Determine the (x, y) coordinate at the center of the cell enclosing the given text.  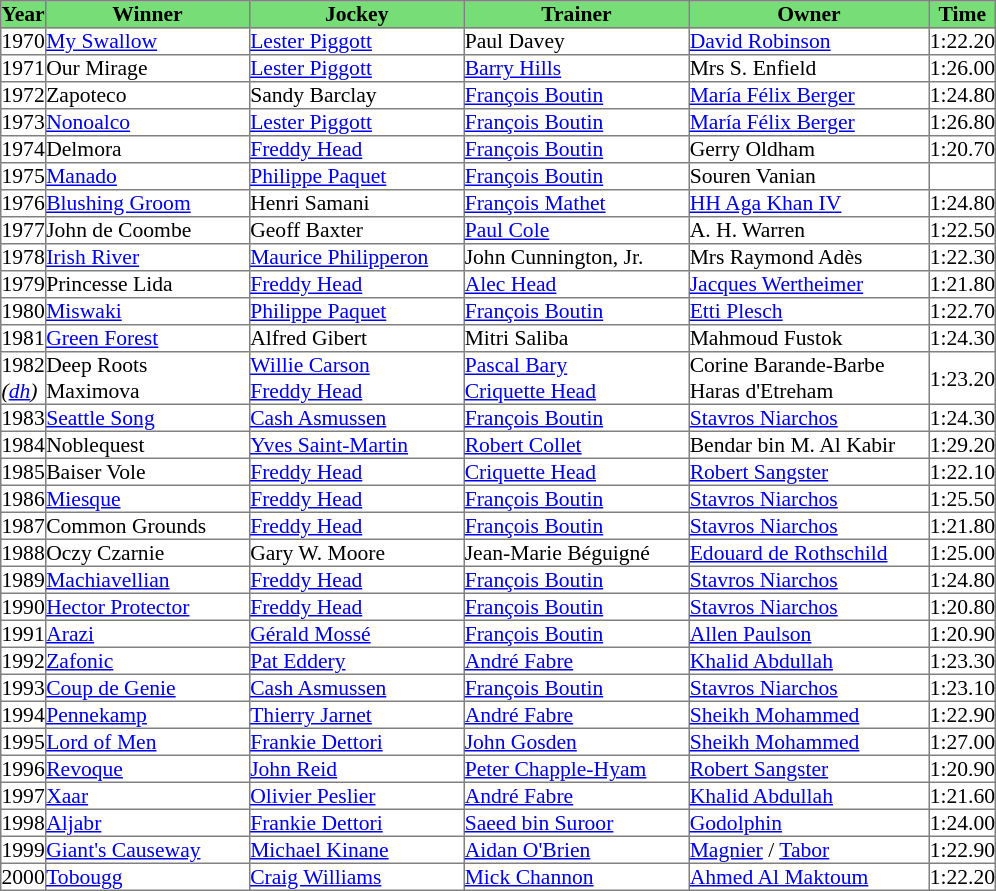
1987 (24, 526)
2000 (24, 876)
François Mathet (576, 204)
Aljabr (147, 822)
Willie CarsonFreddy Head (356, 378)
Mahmoud Fustok (809, 338)
Deep RootsMaximova (147, 378)
Mick Channon (576, 876)
Princesse Lida (147, 284)
Saeed bin Suroor (576, 822)
1998 (24, 822)
Jockey (356, 14)
Winner (147, 14)
1982(dh) (24, 378)
Noblequest (147, 444)
Allen Paulson (809, 634)
Robert Collet (576, 444)
1994 (24, 714)
Oczy Czarnie (147, 552)
1975 (24, 176)
1976 (24, 204)
Zafonic (147, 660)
1971 (24, 68)
Alec Head (576, 284)
John Cunnington, Jr. (576, 258)
Yves Saint-Martin (356, 444)
Sandy Barclay (356, 96)
Owner (809, 14)
1989 (24, 580)
1990 (24, 606)
Geoff Baxter (356, 230)
Gerry Oldham (809, 150)
David Robinson (809, 42)
Revoque (147, 768)
Peter Chapple-Hyam (576, 768)
Gary W. Moore (356, 552)
Mitri Saliba (576, 338)
1:23.30 (962, 660)
My Swallow (147, 42)
1986 (24, 498)
1970 (24, 42)
Godolphin (809, 822)
1996 (24, 768)
Paul Cole (576, 230)
Manado (147, 176)
Thierry Jarnet (356, 714)
Aidan O'Brien (576, 850)
Mrs S. Enfield (809, 68)
Green Forest (147, 338)
1:23.10 (962, 688)
1978 (24, 258)
Paul Davey (576, 42)
Xaar (147, 796)
1:24.00 (962, 822)
Magnier / Tabor (809, 850)
1995 (24, 742)
Blushing Groom (147, 204)
Jacques Wertheimer (809, 284)
1974 (24, 150)
John Gosden (576, 742)
Our Mirage (147, 68)
Pascal BaryCriquette Head (576, 378)
1:22.30 (962, 258)
1:20.80 (962, 606)
Delmora (147, 150)
1991 (24, 634)
1984 (24, 444)
Irish River (147, 258)
Nonoalco (147, 122)
Gérald Mossé (356, 634)
Barry Hills (576, 68)
1:26.00 (962, 68)
Arazi (147, 634)
John de Coombe (147, 230)
A. H. Warren (809, 230)
1:22.10 (962, 472)
Craig Williams (356, 876)
1977 (24, 230)
John Reid (356, 768)
1980 (24, 312)
1:22.50 (962, 230)
Hector Protector (147, 606)
1:20.70 (962, 150)
1992 (24, 660)
Seattle Song (147, 418)
Souren Vanian (809, 176)
Etti Plesch (809, 312)
Jean-Marie Béguigné (576, 552)
1:29.20 (962, 444)
Zapoteco (147, 96)
Time (962, 14)
Trainer (576, 14)
Coup de Genie (147, 688)
Miesque (147, 498)
Baiser Vole (147, 472)
1:27.00 (962, 742)
1999 (24, 850)
Corine Barande-BarbeHaras d'Etreham (809, 378)
Giant's Causeway (147, 850)
1:23.20 (962, 378)
1972 (24, 96)
Machiavellian (147, 580)
Maurice Philipperon (356, 258)
Tobougg (147, 876)
Ahmed Al Maktoum (809, 876)
Common Grounds (147, 526)
Alfred Gibert (356, 338)
Olivier Peslier (356, 796)
1985 (24, 472)
1979 (24, 284)
1:21.60 (962, 796)
1:22.70 (962, 312)
Criquette Head (576, 472)
Year (24, 14)
Pat Eddery (356, 660)
Bendar bin M. Al Kabir (809, 444)
1988 (24, 552)
1983 (24, 418)
1:25.00 (962, 552)
Mrs Raymond Adès (809, 258)
1997 (24, 796)
Henri Samani (356, 204)
Lord of Men (147, 742)
1:26.80 (962, 122)
HH Aga Khan IV (809, 204)
Edouard de Rothschild (809, 552)
1:25.50 (962, 498)
Pennekamp (147, 714)
Miswaki (147, 312)
1973 (24, 122)
Michael Kinane (356, 850)
1981 (24, 338)
1993 (24, 688)
